For the text-containing cell, return its midpoint in (X, Y) coordinate format. 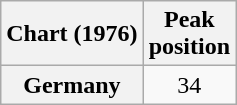
34 (189, 85)
Germany (72, 85)
Peakposition (189, 34)
Chart (1976) (72, 34)
